Pinpoint the cell where the given text exists, returning its (X, Y) midpoint coordinate. 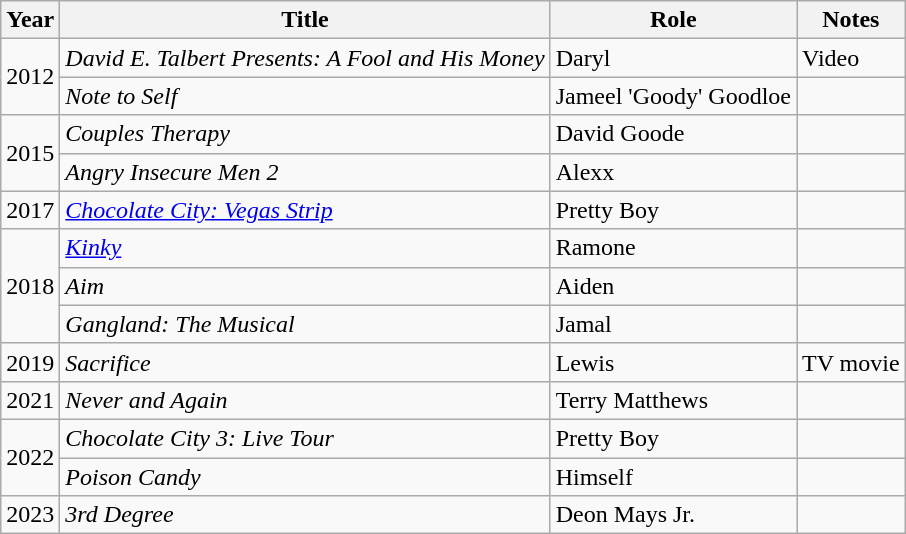
Couples Therapy (305, 134)
3rd Degree (305, 515)
Chocolate City 3: Live Tour (305, 438)
Role (673, 20)
Aim (305, 286)
Jameel 'Goody' Goodloe (673, 96)
Jamal (673, 324)
Title (305, 20)
Video (850, 58)
Poison Candy (305, 477)
TV movie (850, 362)
David E. Talbert Presents: A Fool and His Money (305, 58)
2017 (30, 210)
Lewis (673, 362)
Chocolate City: Vegas Strip (305, 210)
Aiden (673, 286)
2019 (30, 362)
Alexx (673, 172)
Daryl (673, 58)
Notes (850, 20)
Deon Mays Jr. (673, 515)
2021 (30, 400)
Never and Again (305, 400)
Angry Insecure Men 2 (305, 172)
2022 (30, 457)
Note to Self (305, 96)
Himself (673, 477)
2015 (30, 153)
2018 (30, 286)
Terry Matthews (673, 400)
Year (30, 20)
David Goode (673, 134)
Sacrifice (305, 362)
Gangland: The Musical (305, 324)
Ramone (673, 248)
Kinky (305, 248)
2012 (30, 77)
2023 (30, 515)
